Pinpoint the cell where the given text exists, returning its (X, Y) midpoint coordinate. 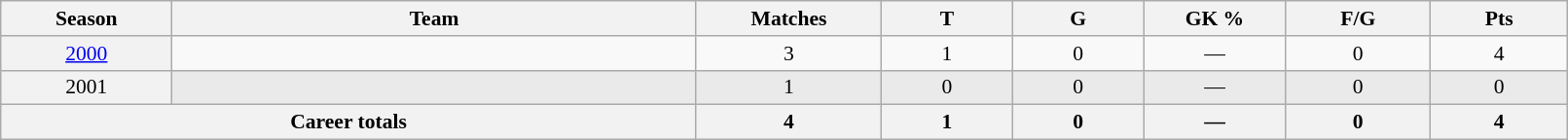
F/G (1358, 18)
T (948, 18)
GK % (1215, 18)
3 (788, 53)
Matches (788, 18)
Season (87, 18)
2000 (87, 53)
Team (434, 18)
Career totals (348, 122)
Pts (1499, 18)
2001 (87, 87)
G (1078, 18)
